From the cell containing the given text, extract its center point as [x, y] coordinate. 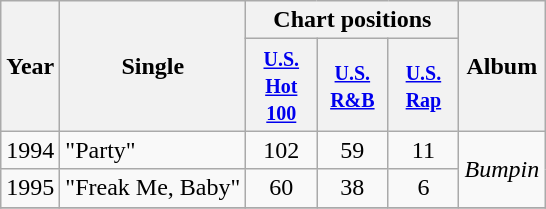
59 [352, 150]
"Party" [153, 150]
Album [502, 66]
1995 [30, 188]
Year [30, 66]
Bumpin [502, 169]
60 [282, 188]
6 [424, 188]
Single [153, 66]
"Freak Me, Baby" [153, 188]
38 [352, 188]
U.S. Hot 100 [282, 85]
11 [424, 150]
U.S. Rap [424, 85]
U.S. R&B [352, 85]
Chart positions [352, 20]
102 [282, 150]
1994 [30, 150]
